Determine the [x, y] coordinate at the center of the cell enclosing the given text.  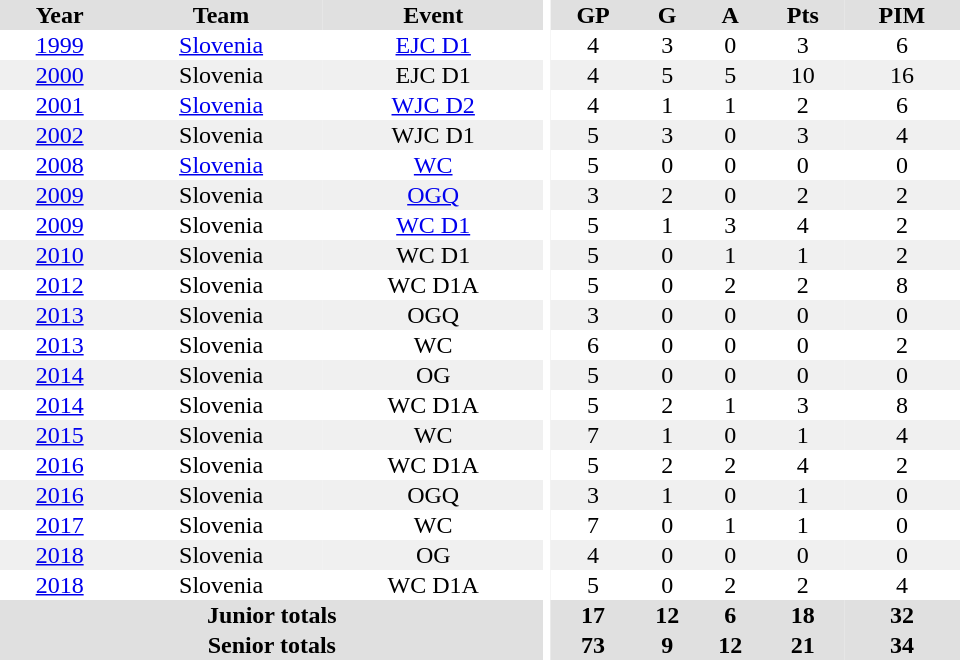
2012 [60, 285]
1999 [60, 45]
2015 [60, 435]
Event [434, 15]
73 [594, 645]
2017 [60, 525]
18 [803, 615]
16 [902, 75]
GP [594, 15]
2010 [60, 255]
WJC D1 [434, 135]
2008 [60, 165]
A [730, 15]
WJC D2 [434, 105]
Pts [803, 15]
2000 [60, 75]
34 [902, 645]
10 [803, 75]
G [668, 15]
2002 [60, 135]
21 [803, 645]
PIM [902, 15]
9 [668, 645]
Junior totals [272, 615]
Senior totals [272, 645]
Team [221, 15]
2001 [60, 105]
17 [594, 615]
Year [60, 15]
32 [902, 615]
